Scan for the cell matching the given text and deliver its (X, Y) coordinate at center. 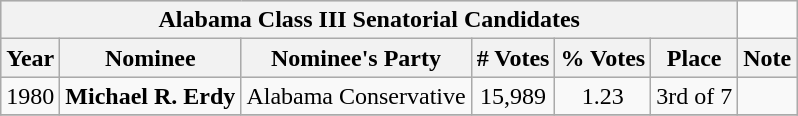
15,989 (513, 96)
# Votes (513, 58)
Nominee's Party (356, 58)
Note (768, 58)
% Votes (603, 58)
3rd of 7 (694, 96)
1980 (30, 96)
Place (694, 58)
Nominee (150, 58)
Alabama Conservative (356, 96)
Alabama Class III Senatorial Candidates (370, 20)
Year (30, 58)
Michael R. Erdy (150, 96)
1.23 (603, 96)
